Find where the given text appears and provide that cell's center as [X, Y] coordinate. 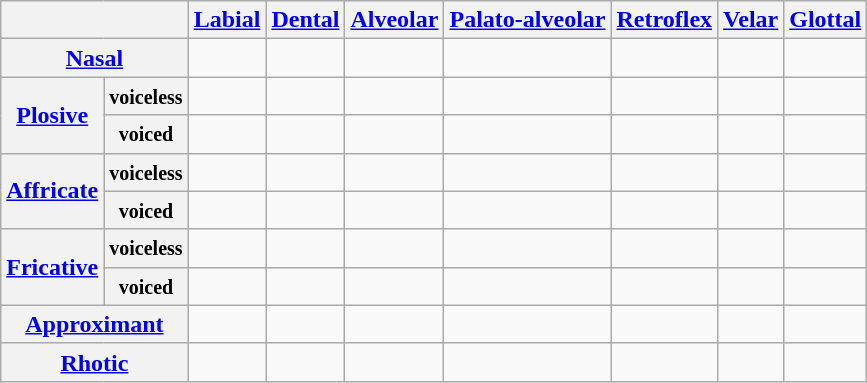
Alveolar [394, 20]
Fricative [52, 267]
Rhotic [94, 362]
Nasal [94, 58]
Plosive [52, 115]
Labial [227, 20]
Affricate [52, 191]
Palato-alveolar [528, 20]
Velar [751, 20]
Dental [306, 20]
Retroflex [664, 20]
Approximant [94, 324]
Glottal [826, 20]
